Identify which cell holds the provided text, then report its [X, Y] central coordinate. 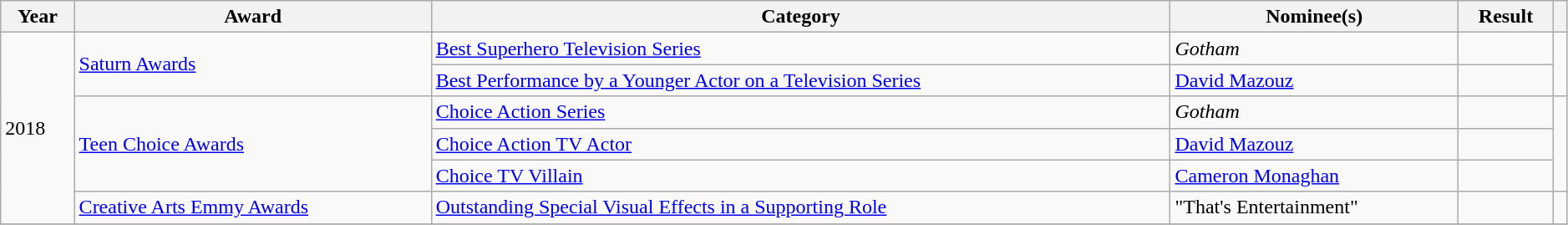
Saturn Awards [252, 64]
Award [252, 17]
Choice TV Villain [800, 176]
Choice Action TV Actor [800, 144]
Choice Action Series [800, 112]
"That's Entertainment" [1314, 207]
Category [800, 17]
Cameron Monaghan [1314, 176]
Creative Arts Emmy Awards [252, 207]
Teen Choice Awards [252, 144]
2018 [38, 128]
Result [1505, 17]
Nominee(s) [1314, 17]
Year [38, 17]
Best Superhero Television Series [800, 49]
Best Performance by a Younger Actor on a Television Series [800, 80]
Outstanding Special Visual Effects in a Supporting Role [800, 207]
